Pinpoint the cell where the given text exists, returning its (x, y) midpoint coordinate. 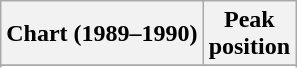
Peakposition (249, 34)
Chart (1989–1990) (102, 34)
